Return the [x, y] coordinate for the center point of the cell that contains the specified text.  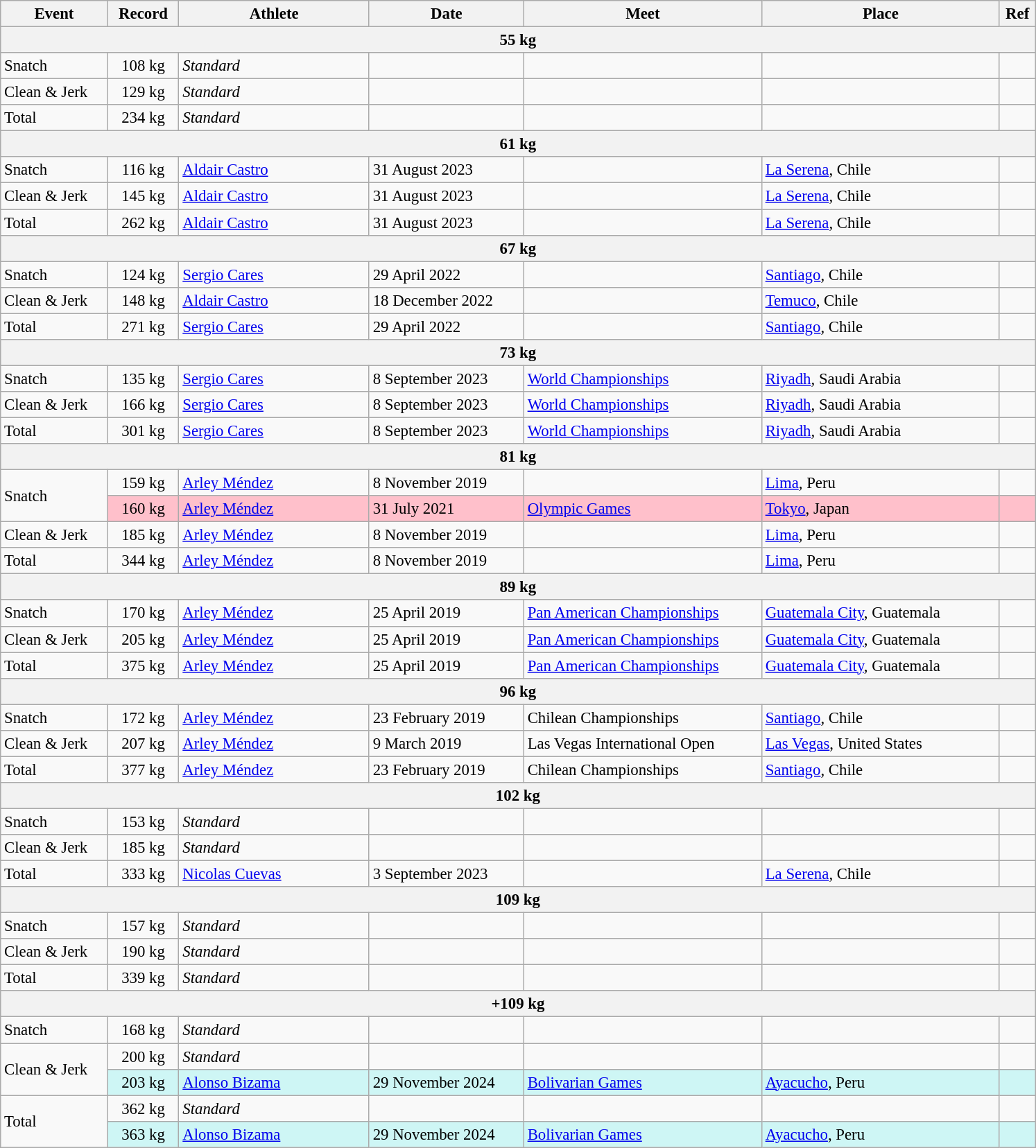
Temuco, Chile [881, 300]
81 kg [518, 457]
Date [447, 14]
124 kg [143, 275]
Nicolas Cuevas [274, 874]
61 kg [518, 144]
200 kg [143, 1056]
9 March 2019 [447, 744]
Record [143, 14]
344 kg [143, 561]
Las Vegas International Open [642, 744]
Place [881, 14]
172 kg [143, 717]
153 kg [143, 821]
89 kg [518, 587]
363 kg [143, 1134]
145 kg [143, 196]
102 kg [518, 796]
339 kg [143, 978]
+109 kg [518, 1004]
190 kg [143, 952]
18 December 2022 [447, 300]
73 kg [518, 353]
333 kg [143, 874]
Tokyo, Japan [881, 509]
55 kg [518, 40]
Ref [1017, 14]
Las Vegas, United States [881, 744]
148 kg [143, 300]
3 September 2023 [447, 874]
109 kg [518, 900]
205 kg [143, 639]
168 kg [143, 1030]
Event [54, 14]
271 kg [143, 327]
Athlete [274, 14]
362 kg [143, 1108]
157 kg [143, 926]
Meet [642, 14]
96 kg [518, 691]
159 kg [143, 483]
Olympic Games [642, 509]
116 kg [143, 170]
170 kg [143, 614]
207 kg [143, 744]
301 kg [143, 430]
262 kg [143, 223]
234 kg [143, 118]
160 kg [143, 509]
31 July 2021 [447, 509]
375 kg [143, 666]
135 kg [143, 379]
203 kg [143, 1082]
129 kg [143, 92]
108 kg [143, 66]
377 kg [143, 769]
166 kg [143, 405]
67 kg [518, 248]
